Locate the cell with the specified text and output its [x, y] center coordinate. 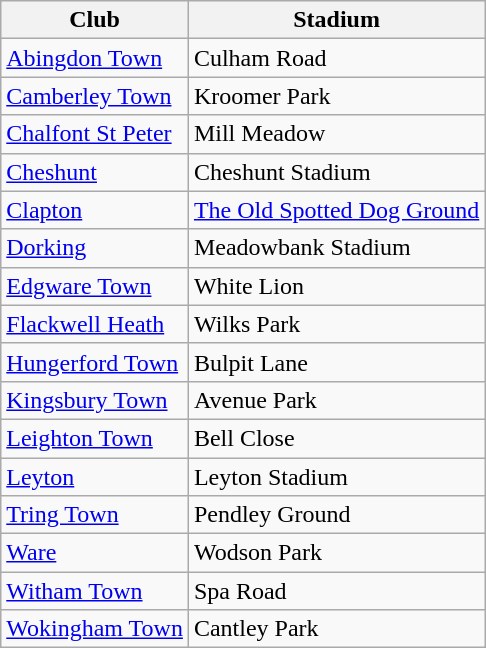
Chalfont St Peter [95, 134]
Cheshunt [95, 172]
Abingdon Town [95, 58]
Bell Close [336, 438]
Cheshunt Stadium [336, 172]
Cantley Park [336, 629]
Ware [95, 553]
Kingsbury Town [95, 400]
Camberley Town [95, 96]
Wodson Park [336, 553]
Spa Road [336, 591]
Club [95, 20]
Wokingham Town [95, 629]
Pendley Ground [336, 515]
Hungerford Town [95, 362]
Edgware Town [95, 286]
Wilks Park [336, 324]
Flackwell Heath [95, 324]
Leyton [95, 477]
The Old Spotted Dog Ground [336, 210]
Witham Town [95, 591]
Leighton Town [95, 438]
Mill Meadow [336, 134]
Meadowbank Stadium [336, 248]
Clapton [95, 210]
Leyton Stadium [336, 477]
Culham Road [336, 58]
Bulpit Lane [336, 362]
Stadium [336, 20]
Avenue Park [336, 400]
Dorking [95, 248]
Tring Town [95, 515]
White Lion [336, 286]
Kroomer Park [336, 96]
